Locate the cell with the specified text and output its (x, y) center coordinate. 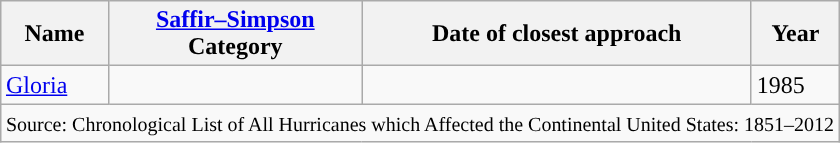
Name (54, 34)
1985 (795, 85)
Gloria (54, 85)
Year (795, 34)
Saffir–SimpsonCategory (236, 34)
Date of closest approach (556, 34)
Source: Chronological List of All Hurricanes which Affected the Continental United States: 1851–2012 (420, 123)
